Output the (x, y) coordinate of the center of the cell containing the given text.  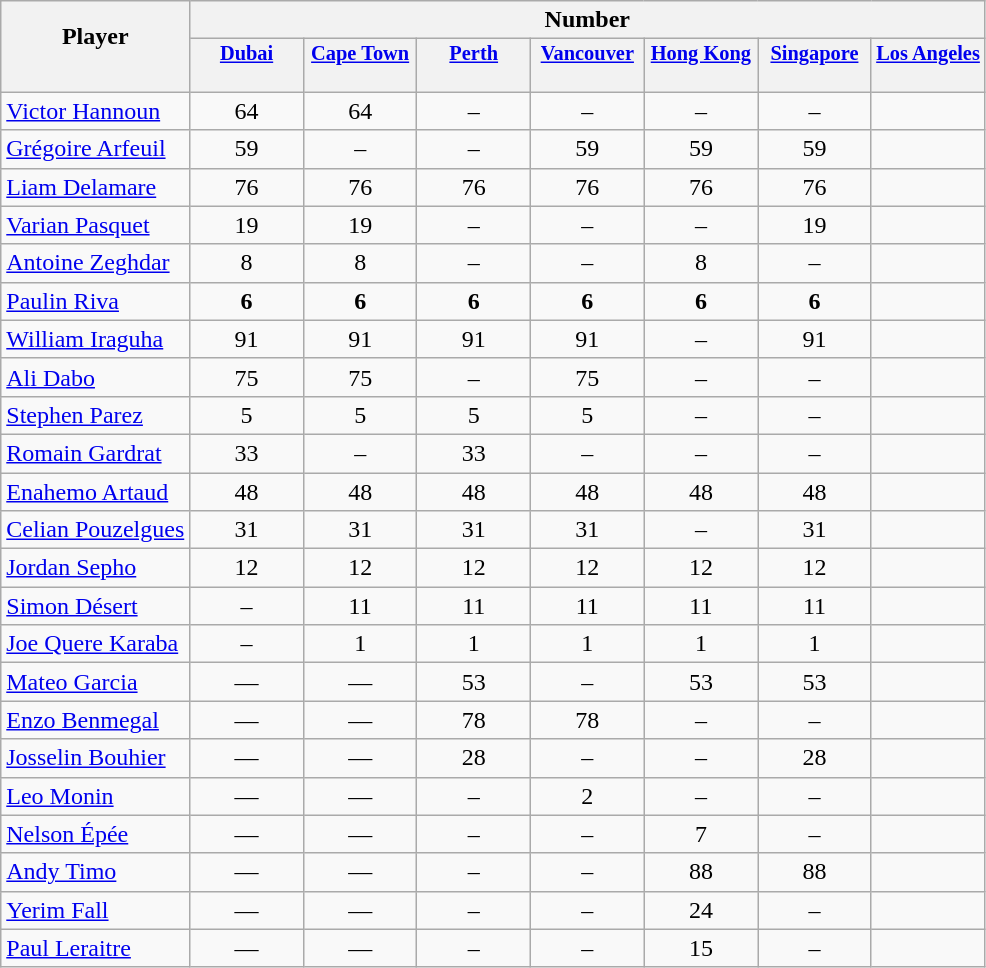
Leo Monin (96, 796)
Los Angeles (928, 54)
Varian Pasquet (96, 225)
Celian Pouzelgues (96, 530)
Ali Dabo (96, 377)
Hong Kong (701, 54)
Enahemo Artaud (96, 491)
Grégoire Arfeuil (96, 149)
Enzo Benmegal (96, 720)
Paul Leraitre (96, 948)
Dubai (247, 54)
Joe Quere Karaba (96, 644)
Romain Gardrat (96, 453)
Perth (474, 54)
Liam Delamare (96, 187)
Mateo Garcia (96, 682)
15 (701, 948)
Stephen Parez (96, 415)
Nelson Épée (96, 834)
7 (701, 834)
Yerim Fall (96, 910)
24 (701, 910)
Josselin Bouhier (96, 758)
Vancouver (588, 54)
Paulin Riva (96, 301)
Simon Désert (96, 606)
Singapore (815, 54)
Antoine Zeghdar (96, 263)
William Iraguha (96, 339)
Andy Timo (96, 872)
Player (96, 36)
Number (588, 20)
Jordan Sepho (96, 568)
2 (588, 796)
Victor Hannoun (96, 111)
Cape Town (360, 54)
